Capture the cell that displays the provided text and extract its (x, y) central coordinate. 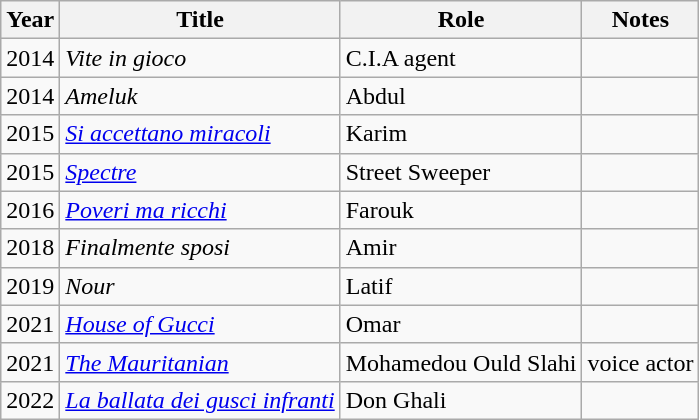
Don Ghali (461, 400)
Street Sweeper (461, 172)
Latif (461, 286)
2022 (30, 400)
Role (461, 20)
2018 (30, 248)
Karim (461, 134)
Nour (200, 286)
Mohamedou Ould Slahi (461, 362)
Ameluk (200, 96)
Amir (461, 248)
Farouk (461, 210)
Vite in gioco (200, 58)
C.I.A agent (461, 58)
La ballata dei gusci infranti (200, 400)
2016 (30, 210)
Omar (461, 324)
Abdul (461, 96)
The Mauritanian (200, 362)
voice actor (640, 362)
Year (30, 20)
House of Gucci (200, 324)
Si accettano miracoli (200, 134)
Notes (640, 20)
Poveri ma ricchi (200, 210)
Spectre (200, 172)
Finalmente sposi (200, 248)
Title (200, 20)
2019 (30, 286)
